Pinpoint the cell where the given text exists, returning its [x, y] midpoint coordinate. 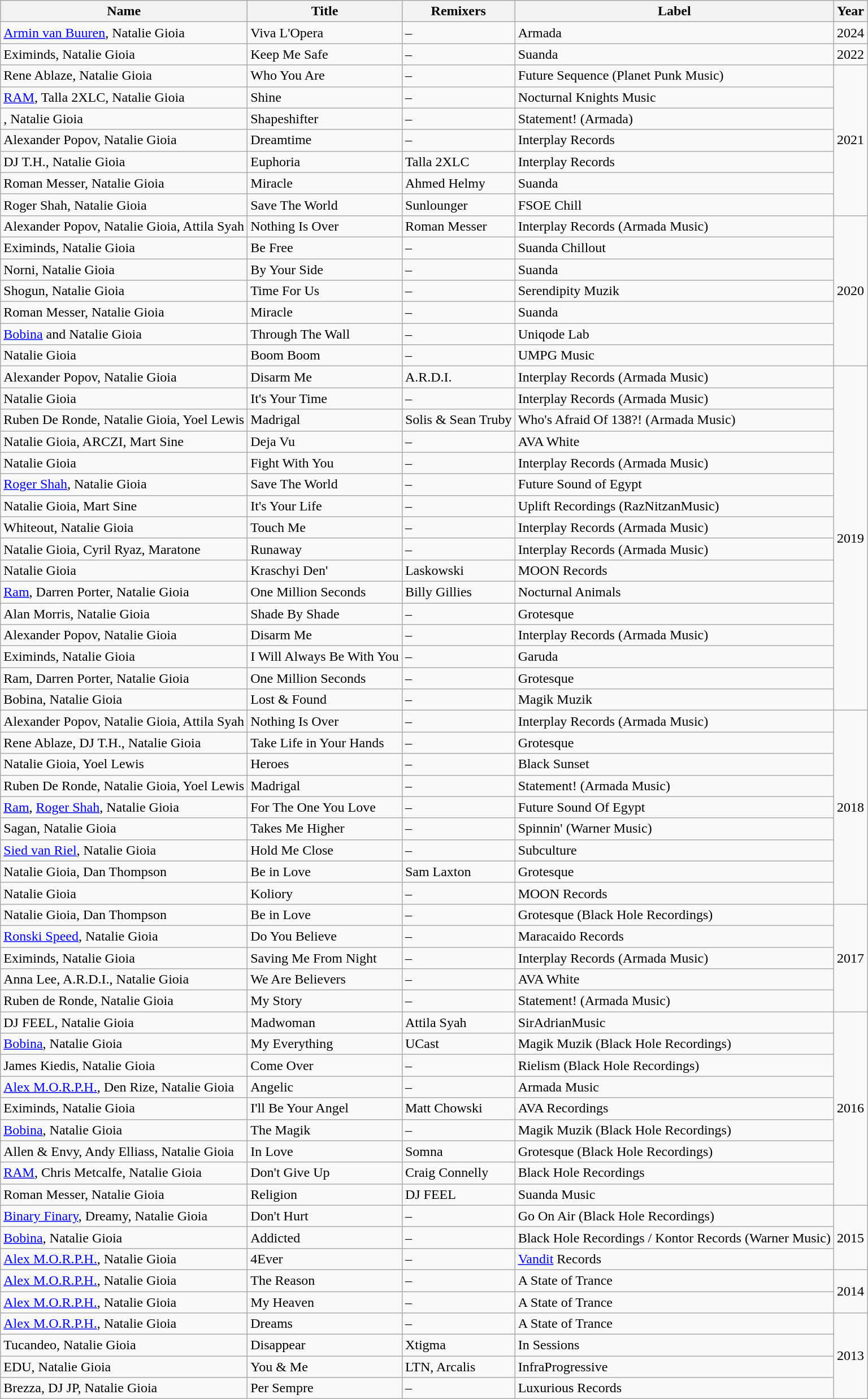
Name [124, 11]
Do You Believe [325, 936]
In Sessions [674, 1345]
Allen & Envy, Andy Elliass, Natalie Gioia [124, 1151]
Sagan, Natalie Gioia [124, 829]
Nocturnal Animals [674, 592]
Uniqode Lab [674, 334]
Rene Ablaze, DJ T.H., Natalie Gioia [124, 743]
Sied van Riel, Natalie Gioia [124, 850]
By Your Side [325, 270]
Ruben de Ronde, Natalie Gioia [124, 1001]
DJ T.H., Natalie Gioia [124, 162]
Suanda Music [674, 1194]
I Will Always Be With You [325, 657]
Per Sempre [325, 1388]
Craig Connelly [458, 1173]
Shine [325, 97]
Whiteout, Natalie Gioia [124, 527]
Future Sound of Egypt [674, 484]
Matt Chowski [458, 1108]
Billy Gillies [458, 592]
Runaway [325, 549]
Natalie Gioia, ARCZI, Mart Sine [124, 441]
SirAdrianMusic [674, 1023]
Armin van Buuren, Natalie Gioia [124, 33]
2016 [850, 1109]
Garuda [674, 657]
Go On Air (Black Hole Recordings) [674, 1216]
FSOE Chill [674, 205]
RAM, Chris Metcalfe, Natalie Gioia [124, 1173]
Religion [325, 1194]
Uplift Recordings (RazNitzanMusic) [674, 506]
Alan Morris, Natalie Gioia [124, 613]
Future Sequence (Planet Punk Music) [674, 76]
Future Sound Of Egypt [674, 807]
Kraschyi Den' [325, 570]
Keep Me Safe [325, 54]
Serendipity Muzik [674, 291]
Norni, Natalie Gioia [124, 270]
2021 [850, 140]
The Reason [325, 1280]
Touch Me [325, 527]
Statement! (Armada) [674, 119]
Who's Afraid Of 138?! (Armada Music) [674, 420]
Don't Give Up [325, 1173]
Fight With You [325, 463]
EDU, Natalie Gioia [124, 1367]
Saving Me From Night [325, 958]
Attila Syah [458, 1023]
4Ever [325, 1259]
2014 [850, 1291]
Black Hole Recordings [674, 1173]
Take Life in Your Hands [325, 743]
Shade By Shade [325, 613]
InfraProgressive [674, 1367]
Anna Lee, A.R.D.I., Natalie Gioia [124, 980]
Rielism (Black Hole Recordings) [674, 1066]
Don't Hurt [325, 1216]
2020 [850, 291]
Come Over [325, 1066]
James Kiedis, Natalie Gioia [124, 1066]
2013 [850, 1356]
Year [850, 11]
Sunlounger [458, 205]
Natalie Gioia, Mart Sine [124, 506]
Madwoman [325, 1023]
Shogun, Natalie Gioia [124, 291]
UMPG Music [674, 356]
In Love [325, 1151]
It's Your Time [325, 399]
Be Free [325, 248]
DJ FEEL, Natalie Gioia [124, 1023]
Spinnin' (Warner Music) [674, 829]
My Everything [325, 1044]
Laskowski [458, 570]
Addicted [325, 1237]
Hold Me Close [325, 850]
2018 [850, 807]
2024 [850, 33]
Binary Finary, Dreamy, Natalie Gioia [124, 1216]
Angelic [325, 1087]
For The One You Love [325, 807]
Talla 2XLC [458, 162]
Armada [674, 33]
Tucandeo, Natalie Gioia [124, 1345]
Magik Muzik [674, 700]
Subculture [674, 850]
Dreams [325, 1324]
Solis & Sean Truby [458, 420]
It's Your Life [325, 506]
Deja Vu [325, 441]
Remixers [458, 11]
A.R.D.I. [458, 377]
2019 [850, 538]
I'll Be Your Angel [325, 1108]
Brezza, DJ JP, Natalie Gioia [124, 1388]
Dreamtime [325, 140]
Takes Me Higher [325, 829]
Heroes [325, 764]
Vandit Records [674, 1259]
, Natalie Gioia [124, 119]
Koliory [325, 893]
RAM, Talla 2XLC, Natalie Gioia [124, 97]
Roman Messer [458, 226]
Title [325, 11]
Lost & Found [325, 700]
Armada Music [674, 1087]
Natalie Gioia, Cyril Ryaz, Maratone [124, 549]
My Heaven [325, 1302]
Bobina and Natalie Gioia [124, 334]
My Story [325, 1001]
Luxurious Records [674, 1388]
Sam Laxton [458, 872]
Black Hole Recordings / Kontor Records (Warner Music) [674, 1237]
Maracaido Records [674, 936]
Nocturnal Knights Music [674, 97]
Boom Boom [325, 356]
Disappear [325, 1345]
Time For Us [325, 291]
Who You Are [325, 76]
Black Sunset [674, 764]
DJ FEEL [458, 1194]
We Are Believers [325, 980]
Through The Wall [325, 334]
Viva L'Opera [325, 33]
Xtigma [458, 1345]
2022 [850, 54]
UCast [458, 1044]
You & Me [325, 1367]
Ronski Speed, Natalie Gioia [124, 936]
2015 [850, 1237]
Shapeshifter [325, 119]
AVA Recordings [674, 1108]
Label [674, 11]
Suanda Chillout [674, 248]
2017 [850, 958]
The Magik [325, 1130]
Alex M.O.R.P.H., Den Rize, Natalie Gioia [124, 1087]
Ahmed Helmy [458, 183]
Natalie Gioia, Yoel Lewis [124, 764]
Euphoria [325, 162]
Rene Ablaze, Natalie Gioia [124, 76]
LTN, Arcalis [458, 1367]
Ram, Roger Shah, Natalie Gioia [124, 807]
Somna [458, 1151]
